Extract the [x, y] coordinate from the center of the cell holding the provided text.  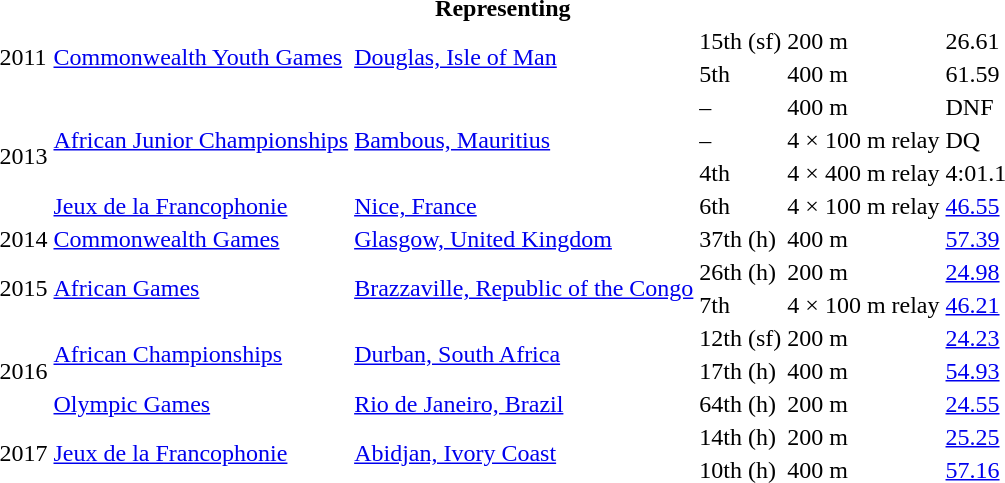
37th (h) [740, 239]
Douglas, Isle of Man [524, 58]
12th (sf) [740, 338]
African Championships [201, 354]
African Games [201, 288]
Brazzaville, Republic of the Congo [524, 288]
14th (h) [740, 437]
15th (sf) [740, 41]
4 × 400 m relay [864, 173]
6th [740, 206]
Rio de Janeiro, Brazil [524, 404]
7th [740, 305]
African Junior Championships [201, 140]
Durban, South Africa [524, 354]
5th [740, 74]
Bambous, Mauritius [524, 140]
4th [740, 173]
64th (h) [740, 404]
Olympic Games [201, 404]
17th (h) [740, 371]
26th (h) [740, 272]
Glasgow, United Kingdom [524, 239]
Commonwealth Youth Games [201, 58]
Commonwealth Games [201, 239]
Nice, France [524, 206]
Jeux de la Francophonie [201, 206]
